Output the [x, y] coordinate of the center of the cell containing the given text.  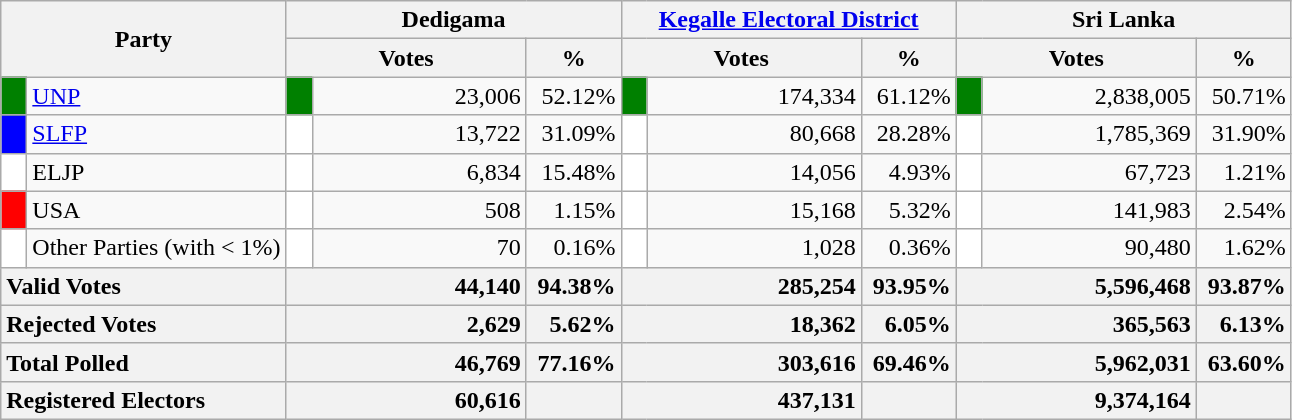
Valid Votes [144, 286]
Total Polled [144, 362]
18,362 [741, 324]
SLFP [156, 134]
31.09% [574, 134]
5,596,468 [1076, 286]
6,834 [419, 172]
174,334 [754, 96]
80,668 [754, 134]
1,028 [754, 248]
1.62% [1244, 248]
0.36% [908, 248]
437,131 [741, 400]
44,140 [406, 286]
9,374,164 [1076, 400]
70 [419, 248]
365,563 [1076, 324]
USA [156, 210]
303,616 [741, 362]
46,769 [406, 362]
1.15% [574, 210]
31.90% [1244, 134]
1,785,369 [1089, 134]
508 [419, 210]
50.71% [1244, 96]
69.46% [908, 362]
6.05% [908, 324]
0.16% [574, 248]
5.62% [574, 324]
28.28% [908, 134]
67,723 [1089, 172]
5,962,031 [1076, 362]
141,983 [1089, 210]
13,722 [419, 134]
52.12% [574, 96]
61.12% [908, 96]
Kegalle Electoral District [788, 20]
ELJP [156, 172]
4.93% [908, 172]
2,629 [406, 324]
15,168 [754, 210]
93.95% [908, 286]
6.13% [1244, 324]
UNP [156, 96]
63.60% [1244, 362]
23,006 [419, 96]
Rejected Votes [144, 324]
Party [144, 39]
93.87% [1244, 286]
5.32% [908, 210]
1.21% [1244, 172]
Registered Electors [144, 400]
285,254 [741, 286]
77.16% [574, 362]
60,616 [406, 400]
2,838,005 [1089, 96]
94.38% [574, 286]
90,480 [1089, 248]
Other Parties (with < 1%) [156, 248]
Sri Lanka [1124, 20]
15.48% [574, 172]
Dedigama [454, 20]
14,056 [754, 172]
2.54% [1244, 210]
